Return [x, y] of the center of cell containing provided text 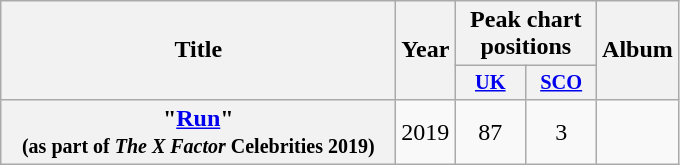
Peak chart positions [526, 34]
87 [490, 132]
UK [490, 83]
2019 [426, 132]
"Run"(as part of The X Factor Celebrities 2019) [198, 132]
Title [198, 50]
Year [426, 50]
SCO [562, 83]
3 [562, 132]
Album [638, 50]
